Return the [X, Y] coordinate for the center point of the cell that contains the specified text.  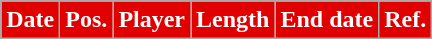
Player [152, 20]
Ref. [406, 20]
End date [327, 20]
Pos. [86, 20]
Date [30, 20]
Length [233, 20]
